Find where the given text appears and provide that cell's center as (x, y) coordinate. 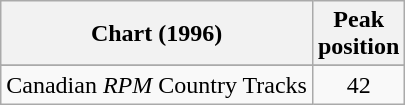
Canadian RPM Country Tracks (157, 85)
Chart (1996) (157, 34)
Peakposition (358, 34)
42 (358, 85)
